Extract the (X, Y) coordinate from the center of the cell holding the provided text.  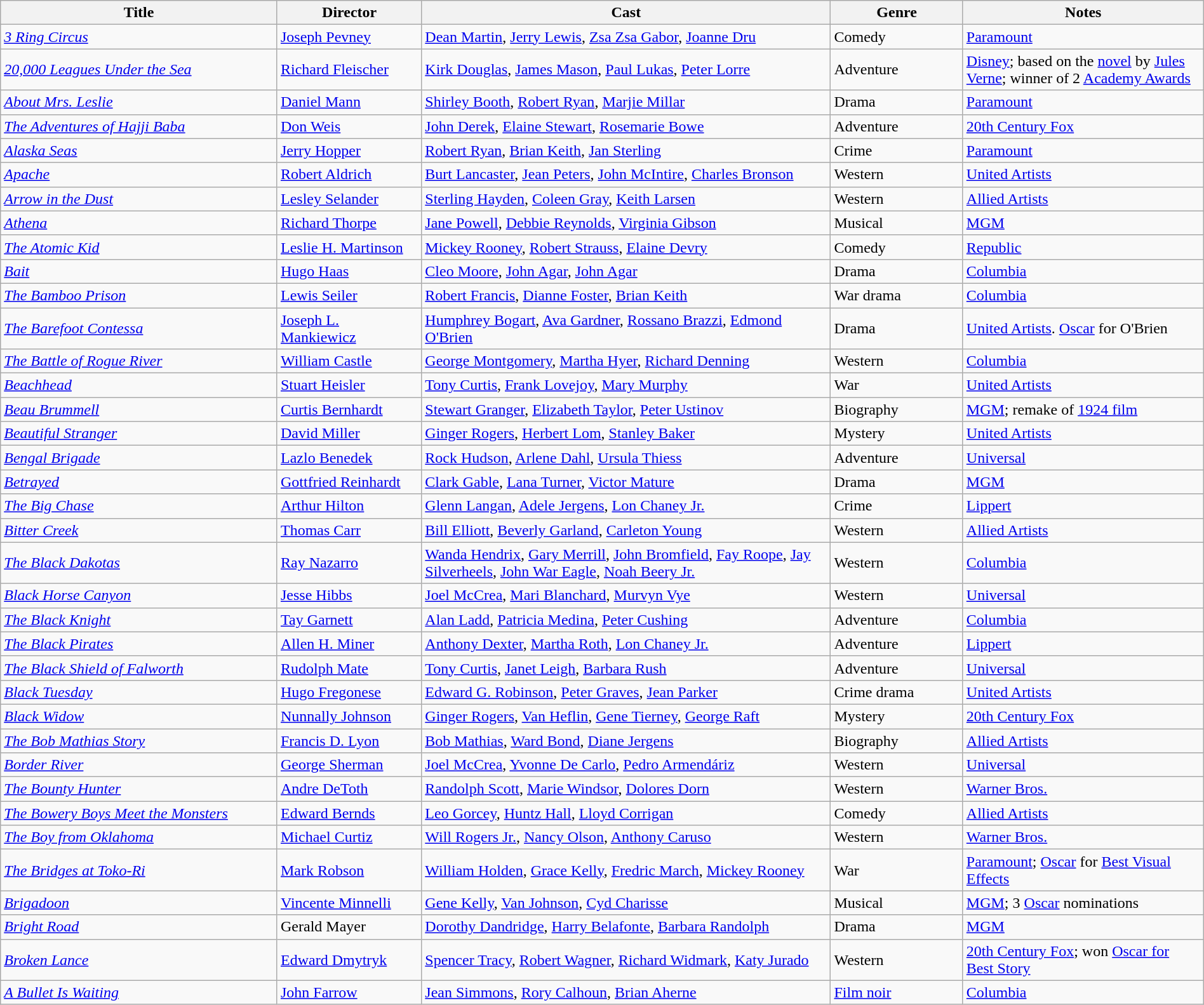
Beau Brummell (139, 409)
Paramount; Oscar for Best Visual Effects (1083, 870)
Dean Martin, Jerry Lewis, Zsa Zsa Gabor, Joanne Dru (626, 37)
Joel McCrea, Yvonne De Carlo, Pedro Armendáriz (626, 765)
Border River (139, 765)
Anthony Dexter, Martha Roth, Lon Chaney Jr. (626, 644)
Bitter Creek (139, 530)
The Barefoot Contessa (139, 328)
Joseph Pevney (349, 37)
Sterling Hayden, Coleen Gray, Keith Larsen (626, 199)
20,000 Leagues Under the Sea (139, 70)
Bob Mathias, Ward Bond, Diane Jergens (626, 741)
Ginger Rogers, Herbert Lom, Stanley Baker (626, 434)
Francis D. Lyon (349, 741)
The Black Pirates (139, 644)
20th Century Fox; won Oscar for Best Story (1083, 960)
Robert Ryan, Brian Keith, Jan Sterling (626, 150)
Will Rogers Jr., Nancy Olson, Anthony Caruso (626, 837)
John Farrow (349, 992)
A Bullet Is Waiting (139, 992)
Jesse Hibbs (349, 596)
Director (349, 13)
About Mrs. Leslie (139, 102)
Brigadoon (139, 903)
Glenn Langan, Adele Jergens, Lon Chaney Jr. (626, 506)
Jean Simmons, Rory Calhoun, Brian Aherne (626, 992)
Arrow in the Dust (139, 199)
Edward Bernds (349, 813)
Tay Garnett (349, 620)
Ray Nazarro (349, 562)
Humphrey Bogart, Ava Gardner, Rossano Brazzi, Edmond O'Brien (626, 328)
Rudolph Mate (349, 668)
Leslie H. Martinson (349, 247)
Clark Gable, Lana Turner, Victor Mature (626, 482)
Arthur Hilton (349, 506)
Lewis Seiler (349, 295)
Alan Ladd, Patricia Medina, Peter Cushing (626, 620)
Randolph Scott, Marie Windsor, Dolores Dorn (626, 789)
Film noir (897, 992)
Curtis Bernhardt (349, 409)
Edward G. Robinson, Peter Graves, Jean Parker (626, 692)
Notes (1083, 13)
Joel McCrea, Mari Blanchard, Murvyn Vye (626, 596)
The Atomic Kid (139, 247)
William Castle (349, 361)
The Bob Mathias Story (139, 741)
George Montgomery, Martha Hyer, Richard Denning (626, 361)
Genre (897, 13)
The Bridges at Toko-Ri (139, 870)
Athena (139, 223)
Spencer Tracy, Robert Wagner, Richard Widmark, Katy Jurado (626, 960)
Edward Dmytryk (349, 960)
Vincente Minnelli (349, 903)
Jane Powell, Debbie Reynolds, Virginia Gibson (626, 223)
Robert Francis, Dianne Foster, Brian Keith (626, 295)
Black Widow (139, 716)
MGM; remake of 1924 film (1083, 409)
Bright Road (139, 927)
George Sherman (349, 765)
Republic (1083, 247)
Ginger Rogers, Van Heflin, Gene Tierney, George Raft (626, 716)
The Bowery Boys Meet the Monsters (139, 813)
Lazlo Benedek (349, 458)
Thomas Carr (349, 530)
Richard Fleischer (349, 70)
Kirk Douglas, James Mason, Paul Lukas, Peter Lorre (626, 70)
United Artists. Oscar for O'Brien (1083, 328)
The Black Knight (139, 620)
Cleo Moore, John Agar, John Agar (626, 271)
Bait (139, 271)
Mark Robson (349, 870)
Stuart Heisler (349, 385)
Burt Lancaster, Jean Peters, John McIntire, Charles Bronson (626, 175)
Hugo Fregonese (349, 692)
Crime drama (897, 692)
Bengal Brigade (139, 458)
The Bamboo Prison (139, 295)
Andre DeToth (349, 789)
Beautiful Stranger (139, 434)
Rock Hudson, Arlene Dahl, Ursula Thiess (626, 458)
Dorothy Dandridge, Harry Belafonte, Barbara Randolph (626, 927)
Alaska Seas (139, 150)
Don Weis (349, 126)
3 Ring Circus (139, 37)
Gerald Mayer (349, 927)
Allen H. Miner (349, 644)
War drama (897, 295)
Title (139, 13)
Gene Kelly, Van Johnson, Cyd Charisse (626, 903)
Richard Thorpe (349, 223)
The Boy from Oklahoma (139, 837)
Betrayed (139, 482)
David Miller (349, 434)
Mickey Rooney, Robert Strauss, Elaine Devry (626, 247)
Robert Aldrich (349, 175)
John Derek, Elaine Stewart, Rosemarie Bowe (626, 126)
The Battle of Rogue River (139, 361)
The Adventures of Hajji Baba (139, 126)
Tony Curtis, Janet Leigh, Barbara Rush (626, 668)
Michael Curtiz (349, 837)
Cast (626, 13)
Black Horse Canyon (139, 596)
MGM; 3 Oscar nominations (1083, 903)
The Black Shield of Falworth (139, 668)
Gottfried Reinhardt (349, 482)
Disney; based on the novel by Jules Verne; winner of 2 Academy Awards (1083, 70)
Broken Lance (139, 960)
Jerry Hopper (349, 150)
Hugo Haas (349, 271)
Tony Curtis, Frank Lovejoy, Mary Murphy (626, 385)
William Holden, Grace Kelly, Fredric March, Mickey Rooney (626, 870)
Joseph L. Mankiewicz (349, 328)
The Bounty Hunter (139, 789)
Black Tuesday (139, 692)
Stewart Granger, Elizabeth Taylor, Peter Ustinov (626, 409)
Leo Gorcey, Huntz Hall, Lloyd Corrigan (626, 813)
Shirley Booth, Robert Ryan, Marjie Millar (626, 102)
Daniel Mann (349, 102)
Bill Elliott, Beverly Garland, Carleton Young (626, 530)
Apache (139, 175)
Lesley Selander (349, 199)
The Black Dakotas (139, 562)
Beachhead (139, 385)
The Big Chase (139, 506)
Wanda Hendrix, Gary Merrill, John Bromfield, Fay Roope, Jay Silverheels, John War Eagle, Noah Beery Jr. (626, 562)
Nunnally Johnson (349, 716)
